Return the [x, y] coordinate for the center point of the cell that contains the specified text.  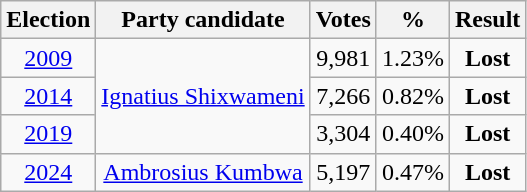
1.23% [412, 58]
Ignatius Shixwameni [203, 96]
3,304 [343, 134]
Election [48, 20]
7,266 [343, 96]
2024 [48, 172]
Ambrosius Kumbwa [203, 172]
Party candidate [203, 20]
Votes [343, 20]
0.47% [412, 172]
2019 [48, 134]
Result [487, 20]
5,197 [343, 172]
9,981 [343, 58]
0.82% [412, 96]
2009 [48, 58]
% [412, 20]
0.40% [412, 134]
2014 [48, 96]
